Scan for the cell matching the given text and deliver its (x, y) coordinate at center. 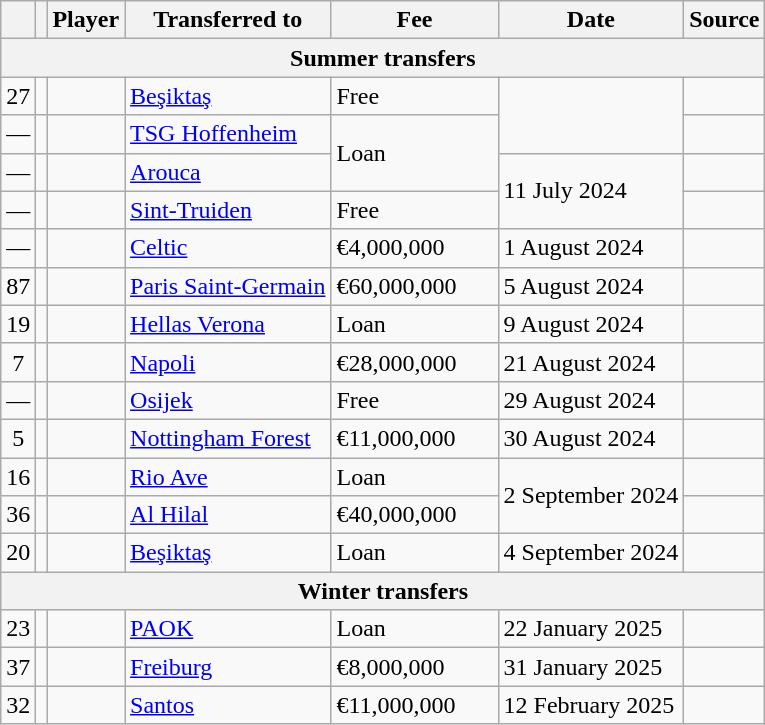
Player (86, 20)
Nottingham Forest (228, 438)
1 August 2024 (591, 248)
TSG Hoffenheim (228, 134)
Rio Ave (228, 477)
Osijek (228, 400)
31 January 2025 (591, 667)
€40,000,000 (414, 515)
9 August 2024 (591, 324)
87 (18, 286)
30 August 2024 (591, 438)
Hellas Verona (228, 324)
Fee (414, 20)
Transferred to (228, 20)
Paris Saint-Germain (228, 286)
37 (18, 667)
23 (18, 629)
Date (591, 20)
29 August 2024 (591, 400)
5 (18, 438)
€8,000,000 (414, 667)
11 July 2024 (591, 191)
27 (18, 96)
Napoli (228, 362)
4 September 2024 (591, 553)
Winter transfers (383, 591)
Source (724, 20)
21 August 2024 (591, 362)
Summer transfers (383, 58)
PAOK (228, 629)
Freiburg (228, 667)
Al Hilal (228, 515)
20 (18, 553)
Celtic (228, 248)
19 (18, 324)
Sint-Truiden (228, 210)
€28,000,000 (414, 362)
€4,000,000 (414, 248)
Santos (228, 705)
5 August 2024 (591, 286)
22 January 2025 (591, 629)
7 (18, 362)
Arouca (228, 172)
36 (18, 515)
16 (18, 477)
€60,000,000 (414, 286)
32 (18, 705)
12 February 2025 (591, 705)
2 September 2024 (591, 496)
